From the cell containing the given text, extract its center point as [X, Y] coordinate. 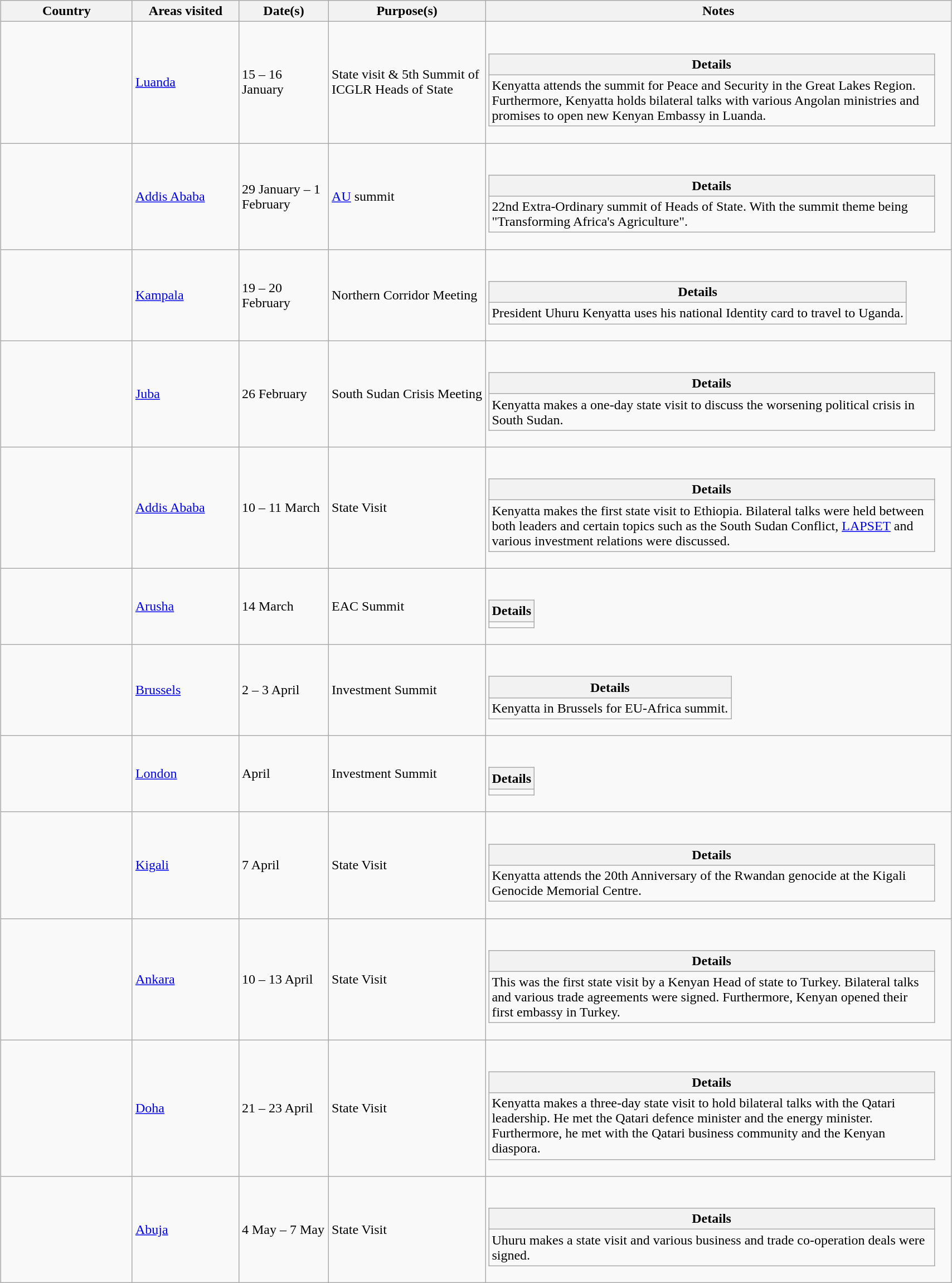
Details Uhuru makes a state visit and various business and trade co-operation deals were signed. [718, 1229]
19 – 20 February [283, 295]
15 – 16 January [283, 83]
President Uhuru Kenyatta uses his national Identity card to travel to Uganda. [698, 313]
Kenyatta attends the 20th Anniversary of the Rwandan genocide at the Kigali Genocide Memorial Centre. [712, 883]
22nd Extra-Ordinary summit of Heads of State. With the summit theme being "Transforming Africa's Agriculture". [712, 214]
21 – 23 April [283, 1108]
Purpose(s) [407, 11]
Kigali [185, 865]
26 February [283, 394]
Ankara [185, 979]
Kampala [185, 295]
Areas visited [185, 11]
Date(s) [283, 11]
Brussels [185, 690]
Details 22nd Extra-Ordinary summit of Heads of State. With the summit theme being "Transforming Africa's Agriculture". [718, 196]
Northern Corridor Meeting [407, 295]
10 – 11 March [283, 508]
Doha [185, 1108]
EAC Summit [407, 607]
Arusha [185, 607]
29 January – 1 February [283, 196]
2 – 3 April [283, 690]
Details Kenyatta makes a one-day state visit to discuss the worsening political crisis in South Sudan. [718, 394]
10 – 13 April [283, 979]
Notes [718, 11]
Details Kenyatta attends the 20th Anniversary of the Rwandan genocide at the Kigali Genocide Memorial Centre. [718, 865]
14 March [283, 607]
Luanda [185, 83]
AU summit [407, 196]
South Sudan Crisis Meeting [407, 394]
Details President Uhuru Kenyatta uses his national Identity card to travel to Uganda. [718, 295]
Country [66, 11]
London [185, 774]
April [283, 774]
Juba [185, 394]
7 April [283, 865]
4 May – 7 May [283, 1229]
Details Kenyatta in Brussels for EU-Africa summit. [718, 690]
Kenyatta in Brussels for EU-Africa summit. [610, 708]
Abuja [185, 1229]
Kenyatta makes a one-day state visit to discuss the worsening political crisis in South Sudan. [712, 411]
Uhuru makes a state visit and various business and trade co-operation deals were signed. [712, 1248]
State visit & 5th Summit of ICGLR Heads of State [407, 83]
